Determine the (x, y) coordinate at the center of the cell enclosing the given text.  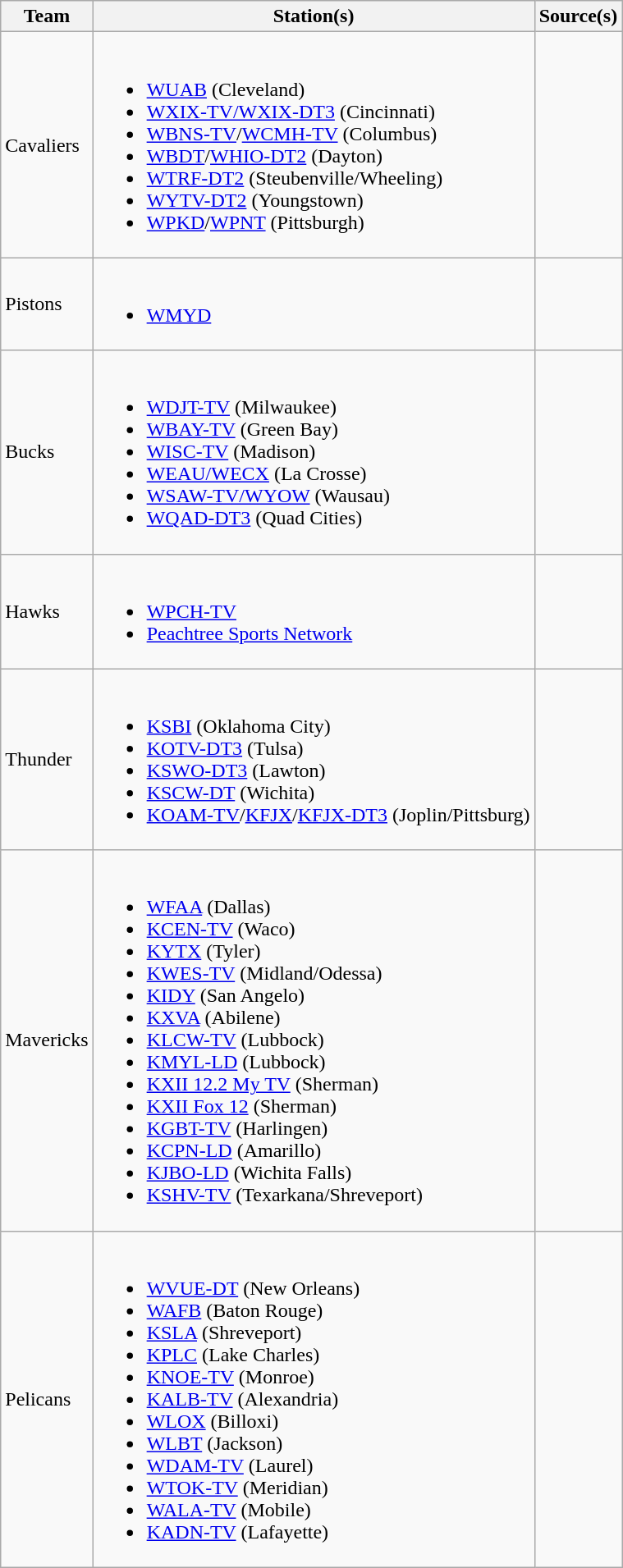
Station(s) (314, 16)
WDJT-TV (Milwaukee)WBAY-TV (Green Bay)WISC-TV (Madison)WEAU/WECX (La Crosse)WSAW-TV/WYOW (Wausau)WQAD-DT3 (Quad Cities) (314, 452)
Source(s) (578, 16)
Thunder (47, 760)
WPCH-TVPeachtree Sports Network (314, 611)
Cavaliers (47, 144)
Pelicans (47, 1399)
Pistons (47, 304)
Bucks (47, 452)
Team (47, 16)
WMYD (314, 304)
Mavericks (47, 1040)
Hawks (47, 611)
KSBI (Oklahoma City)KOTV-DT3 (Tulsa)KSWO-DT3 (Lawton)KSCW-DT (Wichita)KOAM-TV/KFJX/KFJX-DT3 (Joplin/Pittsburg) (314, 760)
